Detect which cell encompasses the target text, then output its [x, y] center coordinate. 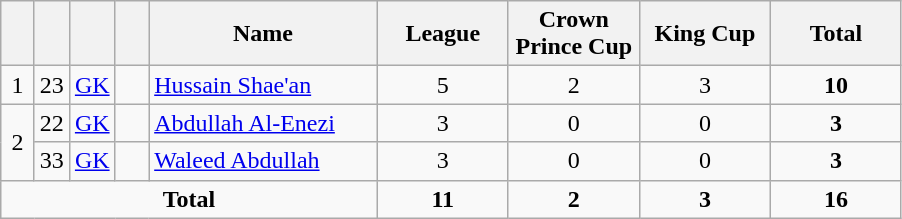
Waleed Abdullah [264, 161]
Abdullah Al-Enezi [264, 123]
16 [836, 199]
1 [18, 85]
Hussain Shae'an [264, 85]
Crown Prince Cup [574, 34]
11 [442, 199]
22 [52, 123]
5 [442, 85]
23 [52, 85]
King Cup [704, 34]
League [442, 34]
10 [836, 85]
33 [52, 161]
Name [264, 34]
